Return [x, y] of the center of cell containing provided text 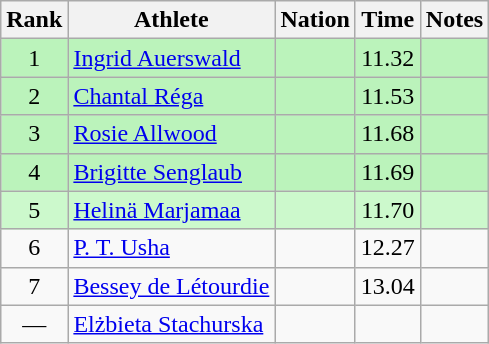
Ingrid Auerswald [172, 58]
6 [34, 248]
Notes [454, 20]
Elżbieta Stachurska [172, 324]
12.27 [388, 248]
Bessey de Létourdie [172, 286]
Rosie Allwood [172, 134]
11.70 [388, 210]
3 [34, 134]
5 [34, 210]
P. T. Usha [172, 248]
Nation [315, 20]
Helinä Marjamaa [172, 210]
Brigitte Senglaub [172, 172]
— [34, 324]
7 [34, 286]
11.53 [388, 96]
11.69 [388, 172]
11.68 [388, 134]
Chantal Réga [172, 96]
13.04 [388, 286]
Time [388, 20]
1 [34, 58]
11.32 [388, 58]
Athlete [172, 20]
4 [34, 172]
Rank [34, 20]
2 [34, 96]
